Find where the given text appears and provide that cell's center as (x, y) coordinate. 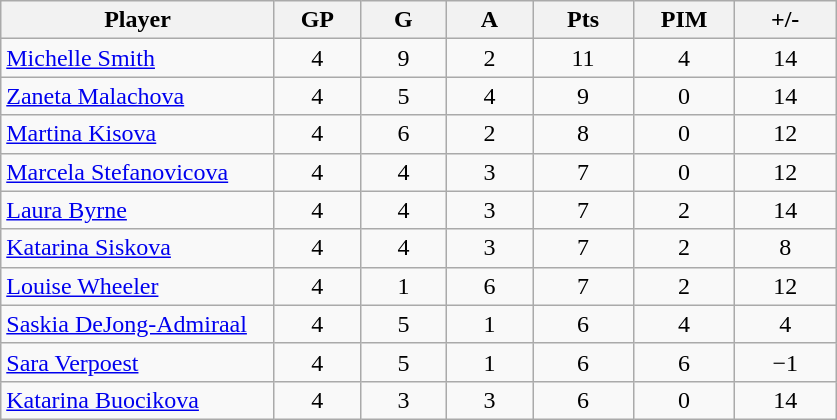
G (403, 20)
GP (317, 20)
Martina Kisova (138, 134)
Pts (582, 20)
Sara Verpoest (138, 362)
Player (138, 20)
Zaneta Malachova (138, 96)
Marcela Stefanovicova (138, 172)
A (489, 20)
Laura Byrne (138, 210)
11 (582, 58)
Saskia DeJong-Admiraal (138, 324)
−1 (786, 362)
PIM (684, 20)
Katarina Siskova (138, 248)
+/- (786, 20)
Louise Wheeler (138, 286)
Michelle Smith (138, 58)
Katarina Buocikova (138, 400)
